For the text-containing cell, return its midpoint in [X, Y] coordinate format. 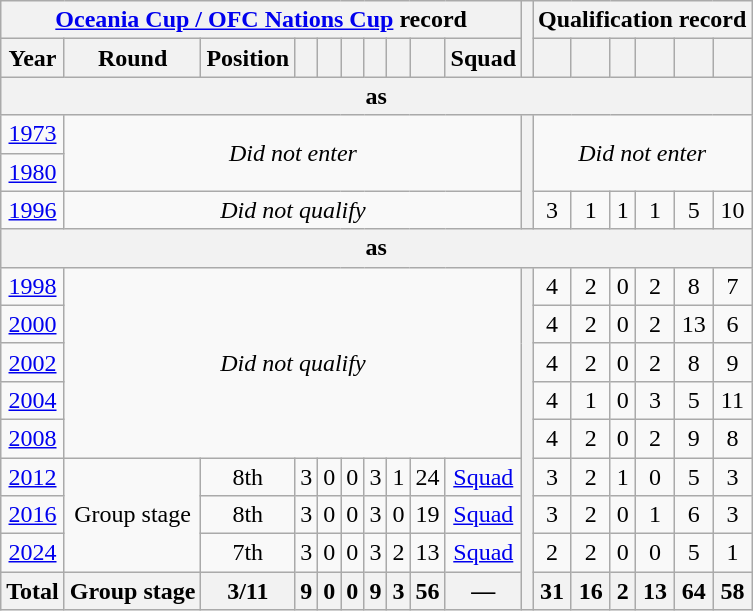
2012 [33, 477]
1973 [33, 134]
1998 [33, 286]
2000 [33, 324]
56 [428, 591]
Round [132, 58]
24 [428, 477]
3/11 [248, 591]
19 [428, 515]
7 [732, 286]
Total [33, 591]
Position [248, 58]
16 [590, 591]
2016 [33, 515]
7th [248, 553]
2008 [33, 438]
64 [694, 591]
31 [552, 591]
— [483, 591]
2024 [33, 553]
2002 [33, 362]
Year [33, 58]
10 [732, 210]
58 [732, 591]
Qualification record [642, 20]
1996 [33, 210]
Oceania Cup / OFC Nations Cup record [262, 20]
11 [732, 400]
1980 [33, 172]
2004 [33, 400]
